For the text-containing cell, return its midpoint in (X, Y) coordinate format. 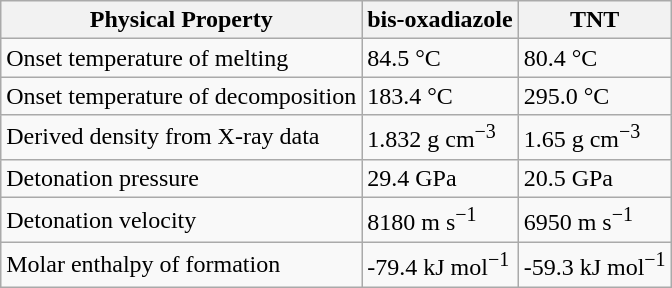
TNT (594, 20)
20.5 GPa (594, 178)
1.832 g cm−3 (440, 138)
183.4 °C (440, 96)
29.4 GPa (440, 178)
1.65 g cm−3 (594, 138)
Onset temperature of decomposition (182, 96)
84.5 °C (440, 58)
80.4 °C (594, 58)
Physical Property (182, 20)
6950 m s−1 (594, 220)
Molar enthalpy of formation (182, 264)
Derived density from X-ray data (182, 138)
Detonation pressure (182, 178)
-59.3 kJ mol−1 (594, 264)
Detonation velocity (182, 220)
295.0 °C (594, 96)
8180 m s−1 (440, 220)
Onset temperature of melting (182, 58)
bis-oxadiazole (440, 20)
-79.4 kJ mol−1 (440, 264)
